Return the (X, Y) coordinate for the center point of the cell that contains the specified text.  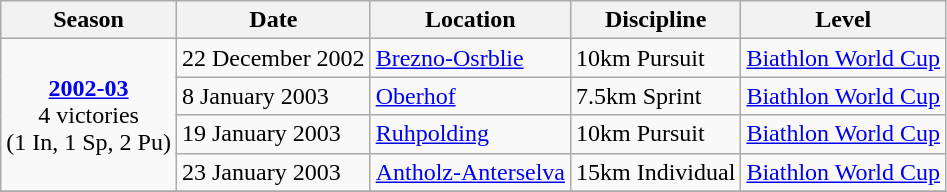
Discipline (655, 20)
Antholz-Anterselva (470, 172)
22 December 2002 (273, 58)
Level (844, 20)
Oberhof (470, 96)
Brezno-Osrblie (470, 58)
Location (470, 20)
15km Individual (655, 172)
Season (89, 20)
23 January 2003 (273, 172)
2002-03 4 victories (1 In, 1 Sp, 2 Pu) (89, 115)
19 January 2003 (273, 134)
Date (273, 20)
7.5km Sprint (655, 96)
8 January 2003 (273, 96)
Ruhpolding (470, 134)
